Return the [X, Y] coordinate for the center point of the cell that contains the specified text.  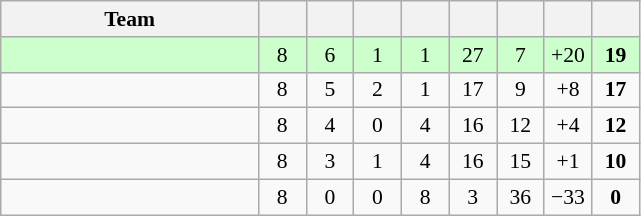
19 [616, 55]
5 [330, 90]
36 [520, 197]
9 [520, 90]
−33 [568, 197]
7 [520, 55]
10 [616, 162]
15 [520, 162]
27 [473, 55]
+20 [568, 55]
+8 [568, 90]
+4 [568, 126]
+1 [568, 162]
Team [130, 19]
2 [378, 90]
6 [330, 55]
